Extract the [X, Y] coordinate from the center of the cell holding the provided text.  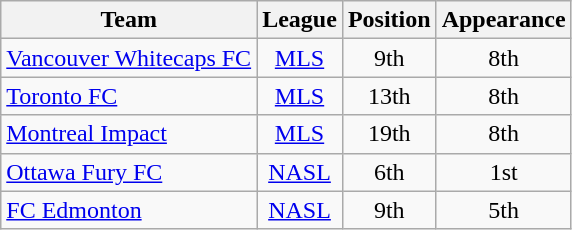
League [300, 20]
6th [389, 172]
FC Edmonton [129, 210]
19th [389, 134]
5th [504, 210]
Vancouver Whitecaps FC [129, 58]
Position [389, 20]
1st [504, 172]
Appearance [504, 20]
Team [129, 20]
Ottawa Fury FC [129, 172]
Montreal Impact [129, 134]
Toronto FC [129, 96]
13th [389, 96]
